Capture the cell that displays the provided text and extract its [x, y] central coordinate. 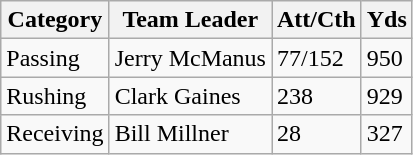
Jerry McManus [190, 58]
Passing [55, 58]
Receiving [55, 134]
Team Leader [190, 20]
Yds [386, 20]
Att/Cth [317, 20]
238 [317, 96]
28 [317, 134]
Category [55, 20]
Bill Millner [190, 134]
77/152 [317, 58]
Clark Gaines [190, 96]
950 [386, 58]
Rushing [55, 96]
929 [386, 96]
327 [386, 134]
